Provide the (X, Y) coordinate of the cell's center where the given text is located.  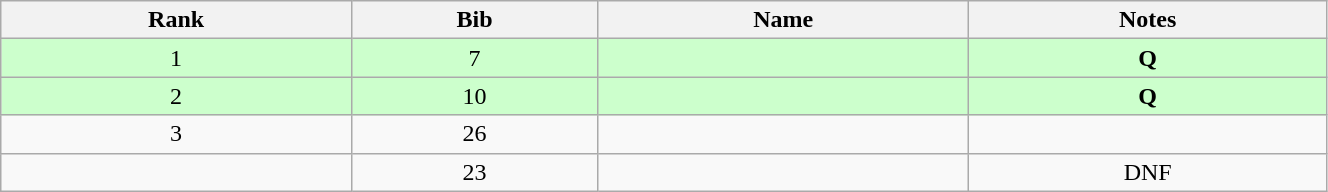
Bib (474, 20)
1 (176, 58)
Notes (1148, 20)
Name (784, 20)
10 (474, 96)
23 (474, 172)
3 (176, 134)
Rank (176, 20)
2 (176, 96)
7 (474, 58)
26 (474, 134)
DNF (1148, 172)
